Return the (X, Y) coordinate for the center point of the cell that contains the specified text.  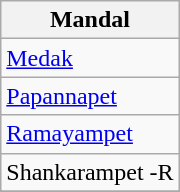
Medak (90, 58)
Mandal (90, 20)
Papannapet (90, 96)
Ramayampet (90, 134)
Shankarampet -R (90, 172)
